From the cell containing the given text, extract its center point as [x, y] coordinate. 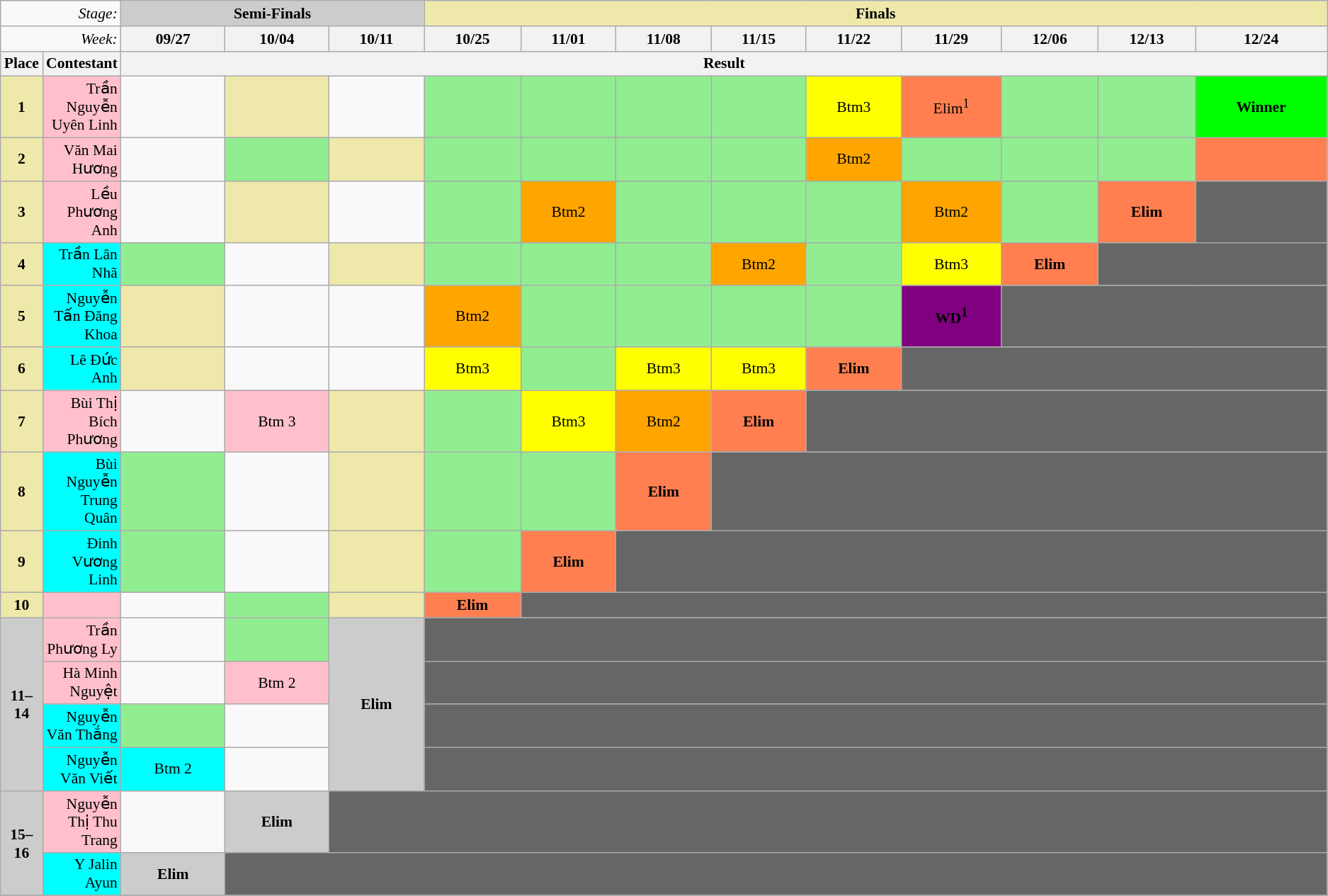
11–14 [21, 704]
Văn Mai Hương [82, 160]
7 [21, 421]
Finals [875, 13]
11/29 [950, 39]
2 [21, 160]
1 [21, 108]
Hà Minh Nguyệt [82, 683]
Result [724, 64]
Bùi Thị Bích Phương [82, 421]
Btm 3 [278, 421]
Nguyễn Thị Thu Trang [82, 822]
Đinh Vương Linh [82, 562]
Trần Phương Ly [82, 639]
15–16 [21, 844]
Winner [1261, 108]
4 [21, 263]
Nguyễn Văn Viết [82, 769]
5 [21, 317]
Lê Đức Anh [82, 368]
Bùi Nguyễn Trung Quân [82, 492]
Lều Phương Anh [82, 212]
11/22 [853, 39]
10/25 [473, 39]
6 [21, 368]
10/11 [376, 39]
12/24 [1261, 39]
11/15 [759, 39]
Semi-Finals [273, 13]
12/06 [1050, 39]
8 [21, 492]
3 [21, 212]
9 [21, 562]
Trần Nguyễn Uyên Linh [82, 108]
10 [21, 606]
Trần Lân Nhã [82, 263]
Y Jalin Ayun [82, 874]
10/04 [278, 39]
Week: [61, 39]
Stage: [61, 13]
Nguyễn Tấn Đăng Khoa [82, 317]
11/08 [664, 39]
WD1 [950, 317]
09/27 [173, 39]
Nguyễn Văn Thắng [82, 727]
Elim1 [950, 108]
12/13 [1147, 39]
Place [21, 64]
Contestant [82, 64]
11/01 [568, 39]
